Locate the cell with the specified text and output its (x, y) center coordinate. 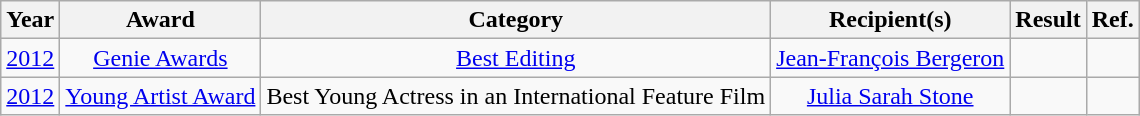
Award (160, 20)
Year (30, 20)
Genie Awards (160, 58)
Young Artist Award (160, 96)
Best Young Actress in an International Feature Film (516, 96)
Jean-François Bergeron (890, 58)
Ref. (1112, 20)
Result (1048, 20)
Best Editing (516, 58)
Category (516, 20)
Julia Sarah Stone (890, 96)
Recipient(s) (890, 20)
